Pinpoint the cell where the given text exists, returning its (X, Y) midpoint coordinate. 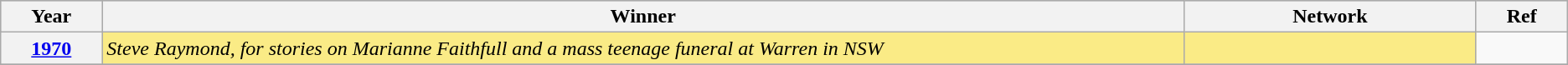
Network (1330, 17)
1970 (52, 48)
Year (52, 17)
Winner (643, 17)
Ref (1521, 17)
Steve Raymond, for stories on Marianne Faithfull and a mass teenage funeral at Warren in NSW (643, 48)
